Return [X, Y] of the center of cell containing provided text 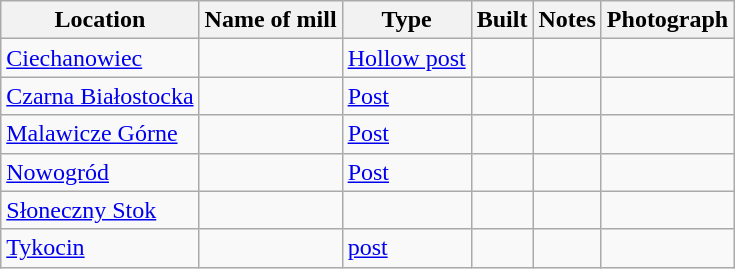
Czarna Białostocka [100, 96]
Ciechanowiec [100, 58]
Name of mill [270, 20]
Nowogród [100, 172]
Built [502, 20]
Słoneczny Stok [100, 210]
Hollow post [406, 58]
Type [406, 20]
Location [100, 20]
Tykocin [100, 248]
post [406, 248]
Photograph [667, 20]
Notes [567, 20]
Malawicze Górne [100, 134]
